Detect which cell encompasses the target text, then output its [x, y] center coordinate. 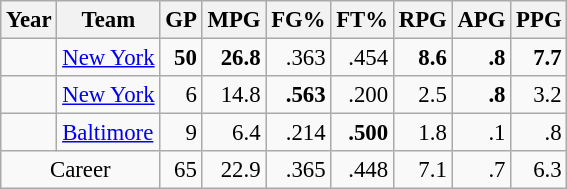
26.8 [234, 58]
Year [29, 20]
FG% [298, 20]
6 [181, 95]
.454 [362, 58]
Career [80, 170]
14.8 [234, 95]
7.7 [539, 58]
7.1 [422, 170]
Team [108, 20]
6.3 [539, 170]
6.4 [234, 133]
Baltimore [108, 133]
APG [482, 20]
65 [181, 170]
.214 [298, 133]
22.9 [234, 170]
3.2 [539, 95]
RPG [422, 20]
FT% [362, 20]
9 [181, 133]
.200 [362, 95]
.448 [362, 170]
2.5 [422, 95]
MPG [234, 20]
.365 [298, 170]
PPG [539, 20]
.7 [482, 170]
8.6 [422, 58]
GP [181, 20]
.563 [298, 95]
.1 [482, 133]
1.8 [422, 133]
.363 [298, 58]
50 [181, 58]
.500 [362, 133]
